Determine the (X, Y) coordinate at the center of the cell enclosing the given text.  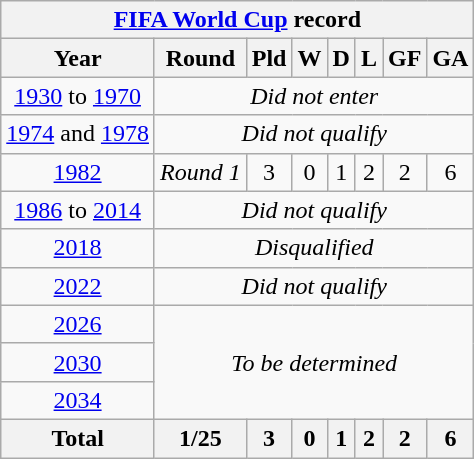
1974 and 1978 (78, 134)
Round (200, 58)
1982 (78, 172)
FIFA World Cup record (238, 20)
2022 (78, 286)
2018 (78, 248)
2030 (78, 362)
1986 to 2014 (78, 210)
To be determined (314, 362)
GF (404, 58)
W (310, 58)
Round 1 (200, 172)
Did not enter (314, 96)
Pld (269, 58)
1/25 (200, 438)
GA (450, 58)
2034 (78, 400)
1930 to 1970 (78, 96)
D (341, 58)
2026 (78, 324)
Total (78, 438)
L (368, 58)
Disqualified (314, 248)
Year (78, 58)
